Scan for the cell matching the given text and deliver its (X, Y) coordinate at center. 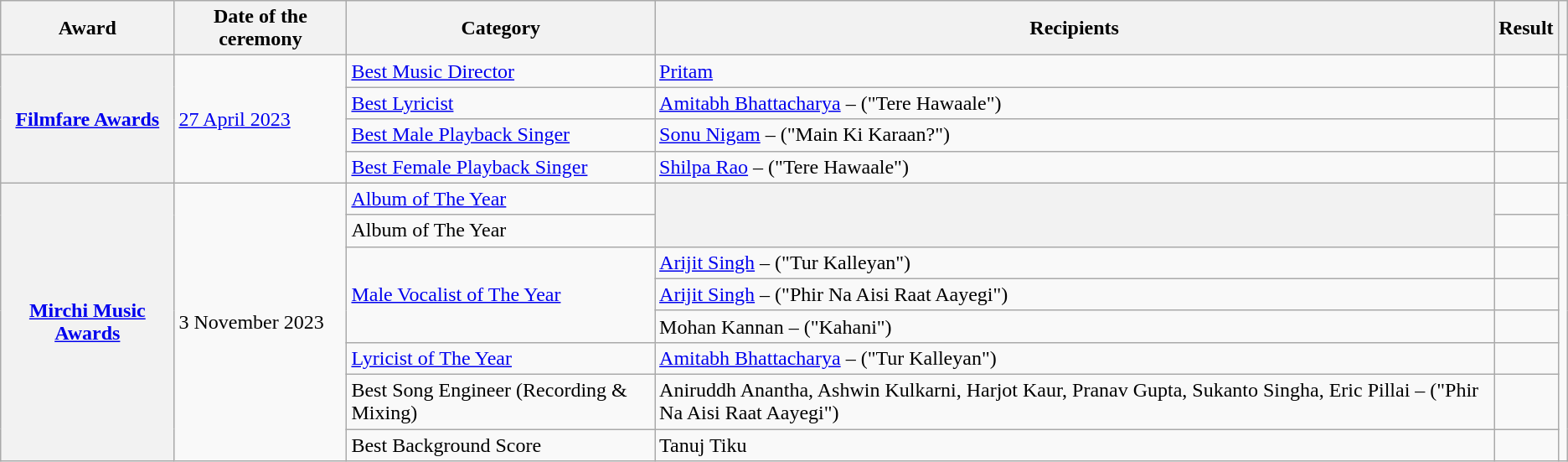
Male Vocalist of The Year (501, 294)
Mirchi Music Awards (87, 322)
Category (501, 29)
Date of the ceremony (260, 29)
Result (1526, 29)
Award (87, 29)
Amitabh Bhattacharya – ("Tere Hawaale") (1075, 103)
Pritam (1075, 71)
Best Song Engineer (Recording & Mixing) (501, 401)
Sonu Nigam – ("Main Ki Karaan?") (1075, 135)
Filmfare Awards (87, 119)
Best Music Director (501, 71)
Arijit Singh – ("Tur Kalleyan") (1075, 262)
Lyricist of The Year (501, 358)
Amitabh Bhattacharya – ("Tur Kalleyan") (1075, 358)
Shilpa Rao – ("Tere Hawaale") (1075, 167)
Mohan Kannan – ("Kahani") (1075, 326)
Best Background Score (501, 445)
Best Male Playback Singer (501, 135)
Recipients (1075, 29)
Aniruddh Anantha, Ashwin Kulkarni, Harjot Kaur, Pranav Gupta, Sukanto Singha, Eric Pillai – ("Phir Na Aisi Raat Aayegi") (1075, 401)
3 November 2023 (260, 322)
Best Female Playback Singer (501, 167)
Best Lyricist (501, 103)
27 April 2023 (260, 119)
Arijit Singh – ("Phir Na Aisi Raat Aayegi") (1075, 294)
Tanuj Tiku (1075, 445)
